Determine the [X, Y] coordinate at the center of the cell enclosing the given text.  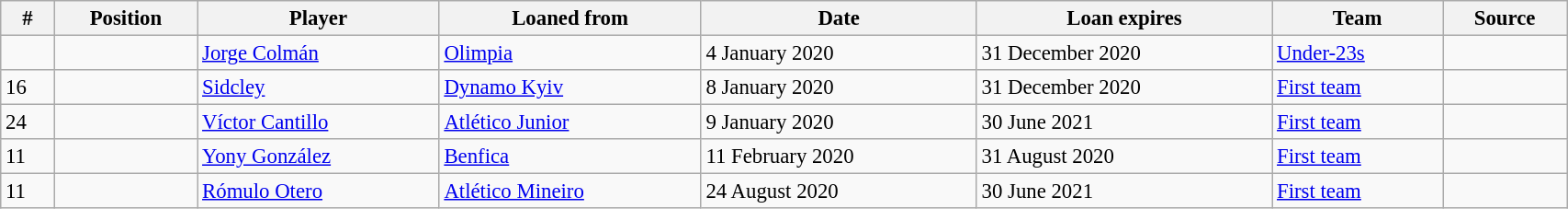
16 [28, 87]
8 January 2020 [839, 87]
Olimpia [570, 53]
9 January 2020 [839, 122]
Player [318, 18]
Víctor Cantillo [318, 122]
# [28, 18]
Dynamo Kyiv [570, 87]
Jorge Colmán [318, 53]
Date [839, 18]
Team [1358, 18]
Source [1505, 18]
Rómulo Otero [318, 192]
Atlético Junior [570, 122]
31 August 2020 [1124, 157]
24 August 2020 [839, 192]
Sidcley [318, 87]
Benfica [570, 157]
Atlético Mineiro [570, 192]
Under-23s [1358, 53]
11 February 2020 [839, 157]
Yony González [318, 157]
4 January 2020 [839, 53]
Loan expires [1124, 18]
Loaned from [570, 18]
Position [126, 18]
24 [28, 122]
